Determine the (X, Y) coordinate at the center of the cell enclosing the given text.  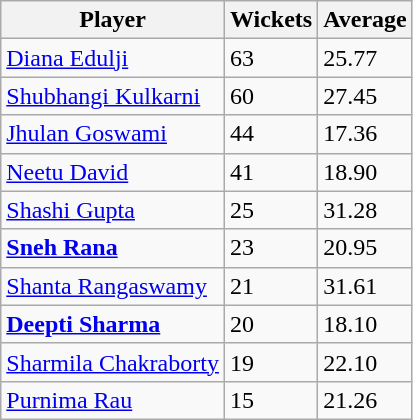
Diana Edulji (113, 58)
Jhulan Goswami (113, 134)
Neetu David (113, 172)
19 (270, 362)
Player (113, 20)
Wickets (270, 20)
22.10 (366, 362)
18.90 (366, 172)
60 (270, 96)
31.61 (366, 286)
20.95 (366, 248)
21 (270, 286)
Deepti Sharma (113, 324)
41 (270, 172)
31.28 (366, 210)
20 (270, 324)
Average (366, 20)
25 (270, 210)
Sneh Rana (113, 248)
Purnima Rau (113, 400)
18.10 (366, 324)
23 (270, 248)
Shanta Rangaswamy (113, 286)
27.45 (366, 96)
17.36 (366, 134)
44 (270, 134)
25.77 (366, 58)
63 (270, 58)
Shubhangi Kulkarni (113, 96)
21.26 (366, 400)
15 (270, 400)
Sharmila Chakraborty (113, 362)
Shashi Gupta (113, 210)
